Extract the (X, Y) coordinate from the center of the cell holding the provided text.  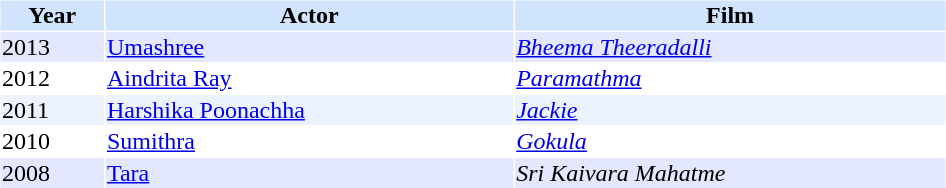
2008 (52, 173)
Actor (309, 15)
Film (730, 15)
Aindrita Ray (309, 79)
2012 (52, 79)
Sumithra (309, 141)
Bheema Theeradalli (730, 47)
Jackie (730, 110)
2010 (52, 141)
Year (52, 15)
Umashree (309, 47)
Paramathma (730, 79)
2011 (52, 110)
2013 (52, 47)
Gokula (730, 141)
Tara (309, 173)
Sri Kaivara Mahatme (730, 173)
Harshika Poonachha (309, 110)
